Scan for the cell matching the given text and deliver its [x, y] coordinate at center. 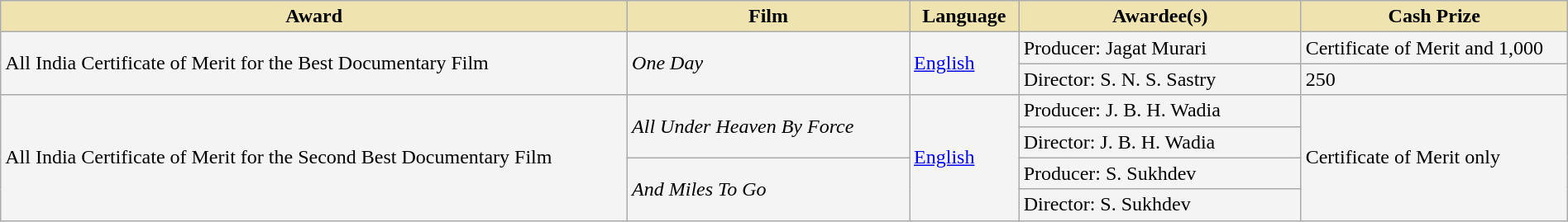
Award [314, 17]
Certificate of Merit only [1434, 158]
Director: S. Sukhdev [1159, 205]
250 [1434, 79]
Awardee(s) [1159, 17]
Director: J. B. H. Wadia [1159, 142]
All India Certificate of Merit for the Best Documentary Film [314, 64]
Certificate of Merit and 1,000 [1434, 48]
Director: S. N. S. Sastry [1159, 79]
Producer: J. B. H. Wadia [1159, 111]
Producer: Jagat Murari [1159, 48]
One Day [769, 64]
All Under Heaven By Force [769, 126]
All India Certificate of Merit for the Second Best Documentary Film [314, 158]
Producer: S. Sukhdev [1159, 173]
Film [769, 17]
Cash Prize [1434, 17]
And Miles To Go [769, 189]
Language [964, 17]
